Return [x, y] of the center of cell containing provided text 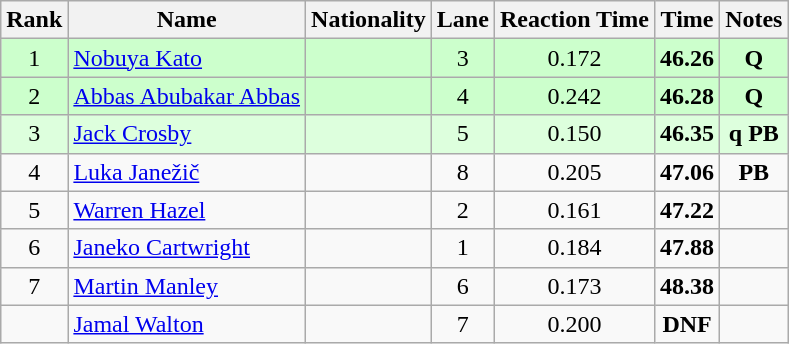
Luka Janežič [187, 172]
0.150 [574, 134]
46.28 [688, 96]
0.184 [574, 248]
Name [187, 20]
Warren Hazel [187, 210]
8 [462, 172]
0.161 [574, 210]
q PB [754, 134]
Jack Crosby [187, 134]
PB [754, 172]
Reaction Time [574, 20]
0.173 [574, 286]
0.205 [574, 172]
0.172 [574, 58]
47.22 [688, 210]
46.35 [688, 134]
48.38 [688, 286]
DNF [688, 324]
Rank [34, 20]
0.200 [574, 324]
Notes [754, 20]
0.242 [574, 96]
Nationality [369, 20]
Nobuya Kato [187, 58]
Time [688, 20]
46.26 [688, 58]
Abbas Abubakar Abbas [187, 96]
Janeko Cartwright [187, 248]
Jamal Walton [187, 324]
Martin Manley [187, 286]
47.06 [688, 172]
Lane [462, 20]
47.88 [688, 248]
